From the cell containing the given text, extract its center point as (X, Y) coordinate. 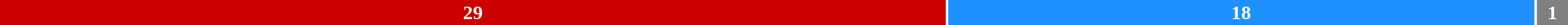
18 (1241, 12)
29 (473, 12)
1 (1552, 12)
